Find where the given text appears and provide that cell's center as (X, Y) coordinate. 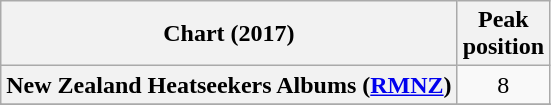
Chart (2017) (229, 34)
Peak position (503, 34)
New Zealand Heatseekers Albums (RMNZ) (229, 85)
8 (503, 85)
